From the cell containing the given text, extract its center point as [x, y] coordinate. 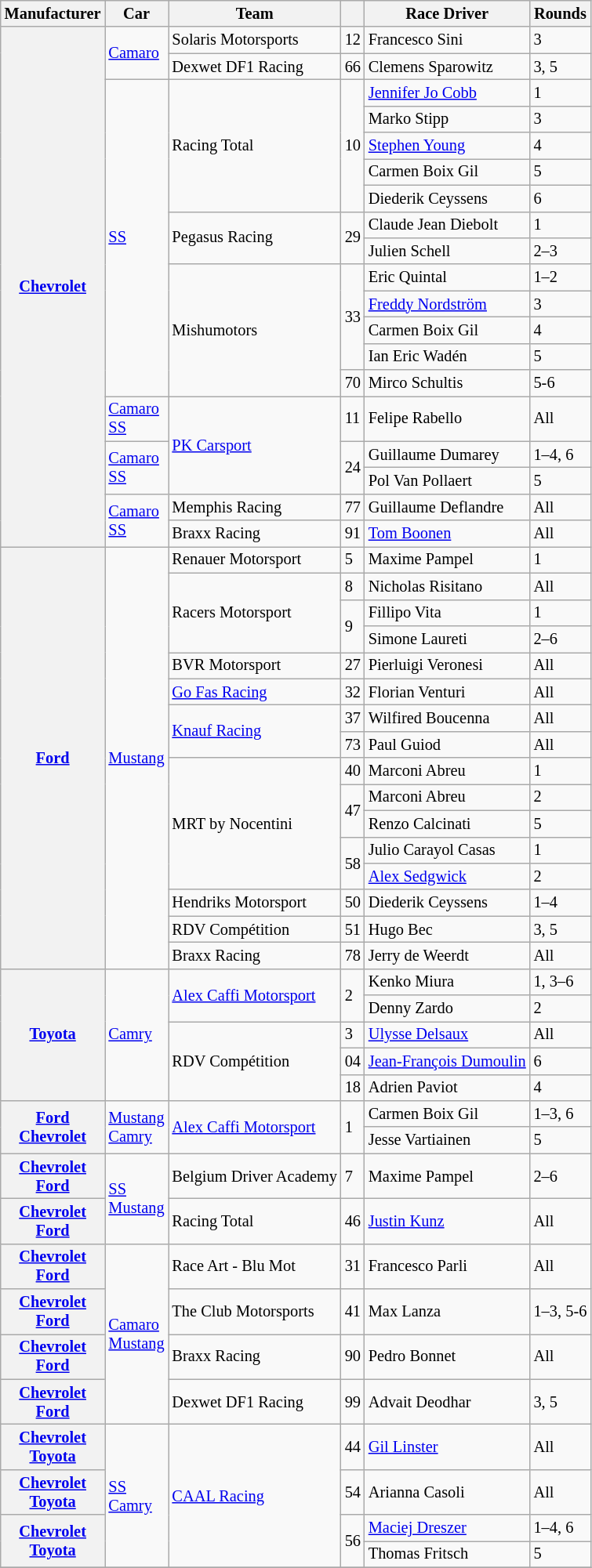
Ford Chevrolet [53, 1127]
Manufacturer [53, 13]
Camry [136, 1034]
Eric Quintal [447, 277]
Julien Schell [447, 251]
Kenko Miura [447, 982]
Pegasus Racing [255, 238]
Alex Sedgwick [447, 876]
5-6 [561, 383]
Race Art - Blu Mot [255, 1266]
54 [353, 1492]
Marko Stipp [447, 119]
58 [353, 864]
Renzo Calcinati [447, 824]
Adrien Paviot [447, 1088]
MRT by Nocentini [255, 824]
Julio Carayol Casas [447, 850]
27 [353, 665]
33 [353, 317]
Hendriks Motorsport [255, 903]
Tom Boonen [447, 534]
MustangCamry [136, 1127]
41 [353, 1312]
Francesco Parli [447, 1266]
CAAL Racing [255, 1497]
Solaris Motorsports [255, 40]
Chevrolet [53, 287]
Clemens Sparowitz [447, 67]
Memphis Racing [255, 507]
Guillaume Deflandre [447, 507]
Pierluigi Veronesi [447, 665]
8 [353, 586]
77 [353, 507]
78 [353, 955]
Hugo Bec [447, 929]
Belgium Driver Academy [255, 1176]
Thomas Fritsch [447, 1554]
Ford [53, 757]
44 [353, 1447]
Guillaume Dumarey [447, 454]
91 [353, 534]
29 [353, 238]
51 [353, 929]
70 [353, 383]
47 [353, 810]
40 [353, 771]
Advait Deodhar [447, 1402]
7 [353, 1176]
10 [353, 145]
Paul Guiod [447, 744]
18 [353, 1088]
Jerry de Weerdt [447, 955]
Knauf Racing [255, 730]
31 [353, 1266]
Car [136, 13]
12 [353, 40]
Pol Van Pollaert [447, 480]
1–2 [561, 277]
SS [136, 237]
50 [353, 903]
Mirco Schultis [447, 383]
Jennifer Jo Cobb [447, 92]
37 [353, 718]
SSMustang [136, 1199]
99 [353, 1402]
Toyota [53, 1034]
Gil Linster [447, 1447]
Freddy Nordström [447, 304]
Francesco Sini [447, 40]
66 [353, 67]
Mishumotors [255, 330]
Racers Motorsport [255, 613]
56 [353, 1541]
Claude Jean Diebolt [447, 225]
The Club Motorsports [255, 1312]
1, 3–6 [561, 982]
Florian Venturi [447, 692]
Camaro [136, 53]
2–3 [561, 251]
1–3, 5-6 [561, 1312]
Simone Laureti [447, 639]
Mustang [136, 757]
Maciej Dreszer [447, 1528]
Ian Eric Wadén [447, 357]
1–3, 6 [561, 1114]
32 [353, 692]
9 [353, 625]
Stephen Young [447, 146]
46 [353, 1221]
11 [353, 418]
Go Fas Racing [255, 692]
Team [255, 13]
SSCamry [136, 1497]
Renauer Motorsport [255, 559]
BVR Motorsport [255, 665]
Felipe Rabello [447, 418]
Pedro Bonnet [447, 1356]
Denny Zardo [447, 1009]
Wilfired Boucenna [447, 718]
Arianna Casoli [447, 1492]
Race Driver [447, 13]
90 [353, 1356]
Rounds [561, 13]
Nicholas Risitano [447, 586]
PK Carsport [255, 445]
04 [353, 1061]
CamaroMustang [136, 1334]
Fillipo Vita [447, 613]
Justin Kunz [447, 1221]
73 [353, 744]
Jean-François Dumoulin [447, 1061]
Ulysse Delsaux [447, 1034]
1–4 [561, 903]
24 [353, 467]
Jesse Vartiainen [447, 1140]
Max Lanza [447, 1312]
